From the cell containing the given text, extract its center point as (X, Y) coordinate. 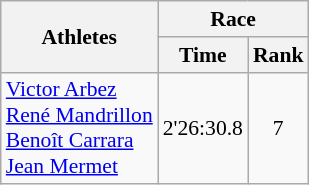
Rank (278, 55)
Race (234, 19)
Athletes (80, 36)
2'26:30.8 (203, 128)
Victor ArbezRené MandrillonBenoît CarraraJean Mermet (80, 128)
Time (203, 55)
7 (278, 128)
